Provide the (X, Y) coordinate of the cell's center where the given text is located.  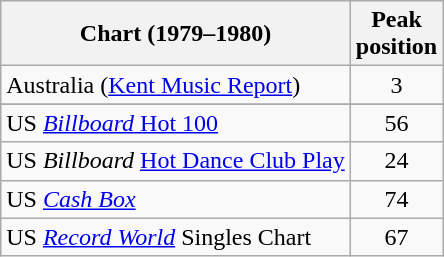
74 (396, 199)
Peakposition (396, 34)
US Billboard Hot Dance Club Play (176, 161)
US Cash Box (176, 199)
67 (396, 237)
3 (396, 85)
Australia (Kent Music Report) (176, 85)
Chart (1979–1980) (176, 34)
US Billboard Hot 100 (176, 123)
56 (396, 123)
24 (396, 161)
US Record World Singles Chart (176, 237)
